Return the (x, y) coordinate for the center point of the cell that contains the specified text.  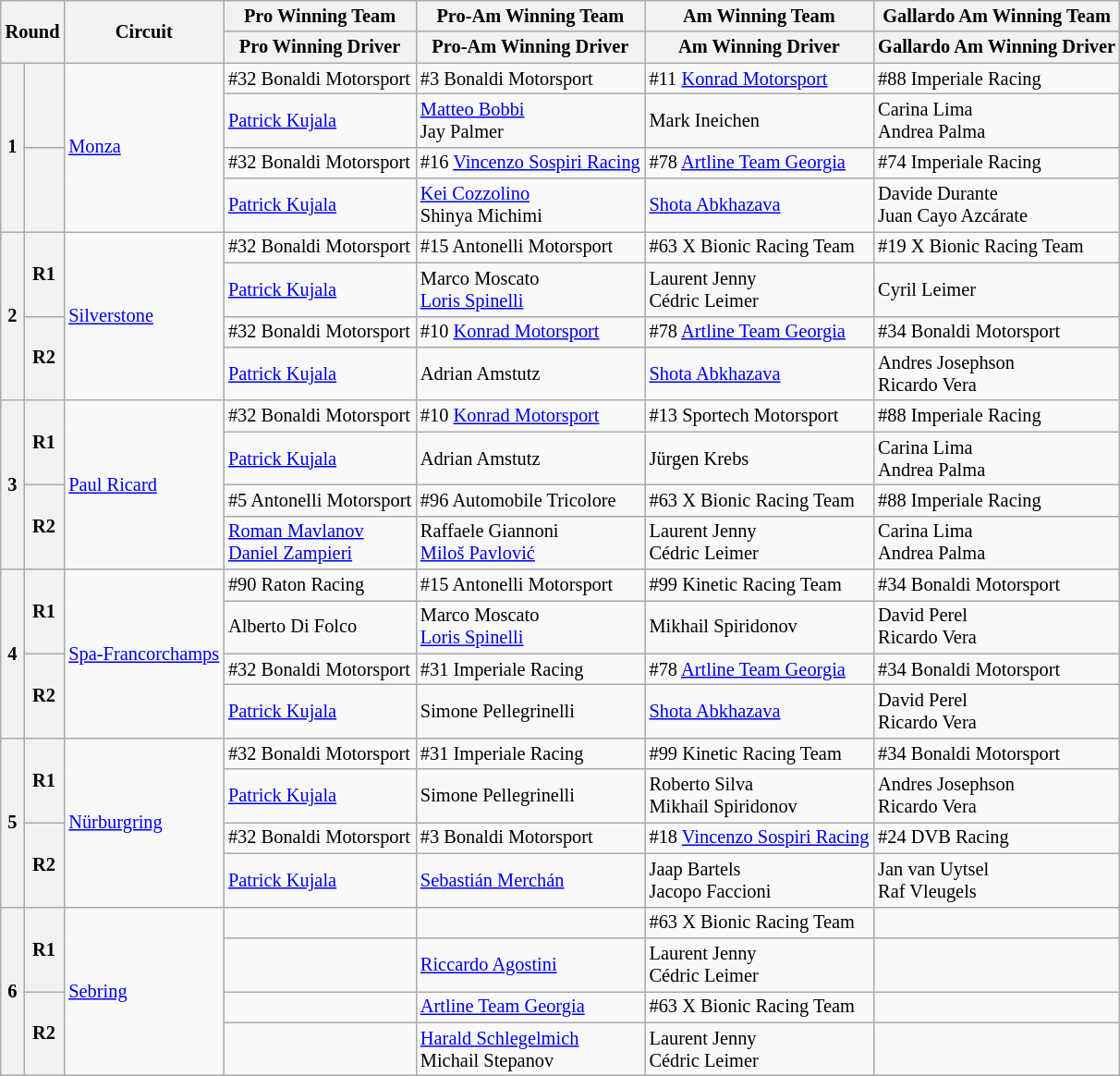
Pro Winning Team (320, 16)
#74 Imperiale Racing (996, 163)
#11 Konrad Motorsport (760, 79)
Pro-Am Winning Team (530, 16)
2 (13, 316)
Roberto Silva Mikhail Spiridonov (760, 796)
Sebastián Merchán (530, 880)
1 (13, 148)
Jan van Uytsel Raf Vleugels (996, 880)
Jürgen Krebs (760, 459)
Jaap Bartels Jacopo Faccioni (760, 880)
Roman Mavlanov Daniel Zampieri (320, 543)
Pro Winning Driver (320, 47)
#18 Vincenzo Sospiri Racing (760, 838)
Davide Durante Juan Cayo Azcárate (996, 205)
Mikhail Spiridonov (760, 627)
Gallardo Am Winning Driver (996, 47)
Sebring (144, 991)
Nürburgring (144, 823)
Pro-Am Winning Driver (530, 47)
Riccardo Agostini (530, 964)
Gallardo Am Winning Team (996, 16)
Am Winning Driver (760, 47)
#19 X Bionic Racing Team (996, 247)
Am Winning Team (760, 16)
#5 Antonelli Motorsport (320, 500)
Monza (144, 148)
4 (13, 654)
Cyril Leimer (996, 289)
Alberto Di Folco (320, 627)
6 (13, 991)
#16 Vincenzo Sospiri Racing (530, 163)
Silverstone (144, 316)
Paul Ricard (144, 484)
Matteo Bobbi Jay Palmer (530, 120)
3 (13, 484)
#90 Raton Racing (320, 585)
Kei Cozzolino Shinya Michimi (530, 205)
Raffaele Giannoni Miloš Pavlović (530, 543)
Artline Team Georgia (530, 1007)
Round (33, 31)
Circuit (144, 31)
#24 DVB Racing (996, 838)
Spa-Francorchamps (144, 654)
5 (13, 823)
Harald Schlegelmich Michail Stepanov (530, 1049)
#96 Automobile Tricolore (530, 500)
#13 Sportech Motorsport (760, 416)
Mark Ineichen (760, 120)
